Locate the cell with the specified text and output its (X, Y) center coordinate. 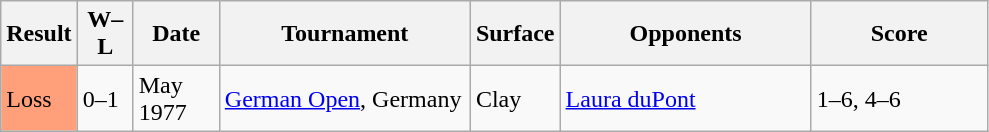
Result (39, 34)
Laura duPont (686, 98)
0–1 (105, 98)
Opponents (686, 34)
Date (176, 34)
Score (899, 34)
Tournament (344, 34)
Clay (515, 98)
German Open, Germany (344, 98)
1–6, 4–6 (899, 98)
W–L (105, 34)
Surface (515, 34)
Loss (39, 98)
May 1977 (176, 98)
